Identify which cell holds the provided text, then report its [x, y] central coordinate. 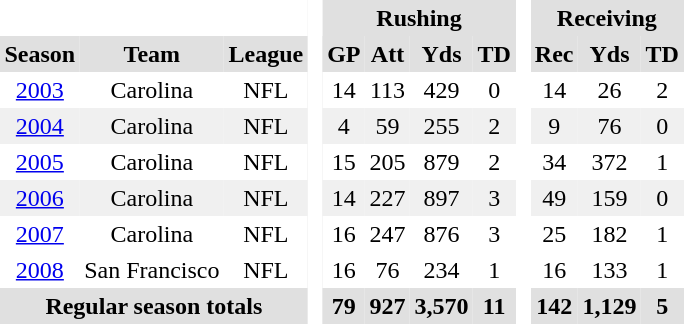
GP [344, 54]
League [266, 54]
205 [388, 162]
5 [662, 306]
234 [442, 270]
2003 [40, 90]
15 [344, 162]
429 [442, 90]
227 [388, 198]
25 [554, 234]
26 [610, 90]
Season [40, 54]
11 [494, 306]
876 [442, 234]
9 [554, 126]
4 [344, 126]
182 [610, 234]
2008 [40, 270]
San Francisco [152, 270]
79 [344, 306]
2004 [40, 126]
Team [152, 54]
133 [610, 270]
113 [388, 90]
49 [554, 198]
927 [388, 306]
2005 [40, 162]
59 [388, 126]
2007 [40, 234]
Receiving [606, 18]
Rec [554, 54]
247 [388, 234]
255 [442, 126]
159 [610, 198]
372 [610, 162]
3,570 [442, 306]
Regular season totals [154, 306]
1,129 [610, 306]
142 [554, 306]
Rushing [420, 18]
879 [442, 162]
2006 [40, 198]
897 [442, 198]
Att [388, 54]
34 [554, 162]
